Determine the (x, y) coordinate at the center of the cell enclosing the given text.  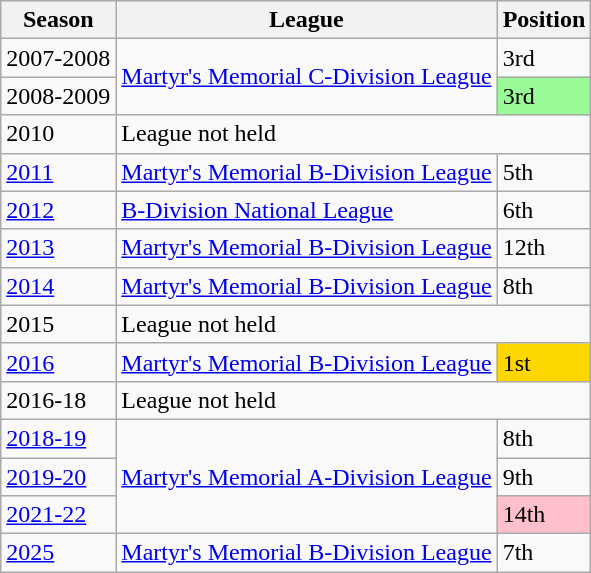
2021-22 (58, 515)
Martyr's Memorial A-Division League (306, 476)
1st (544, 362)
Position (544, 20)
2025 (58, 553)
2007-2008 (58, 58)
Season (58, 20)
2012 (58, 210)
2018-19 (58, 438)
B-Division National League (306, 210)
2011 (58, 172)
9th (544, 477)
League (306, 20)
5th (544, 172)
2016 (58, 362)
12th (544, 248)
Martyr's Memorial C-Division League (306, 77)
2019-20 (58, 477)
6th (544, 210)
2010 (58, 134)
14th (544, 515)
2016-18 (58, 400)
7th (544, 553)
2013 (58, 248)
2014 (58, 286)
2008-2009 (58, 96)
2015 (58, 324)
